Identify which cell holds the provided text, then report its (X, Y) central coordinate. 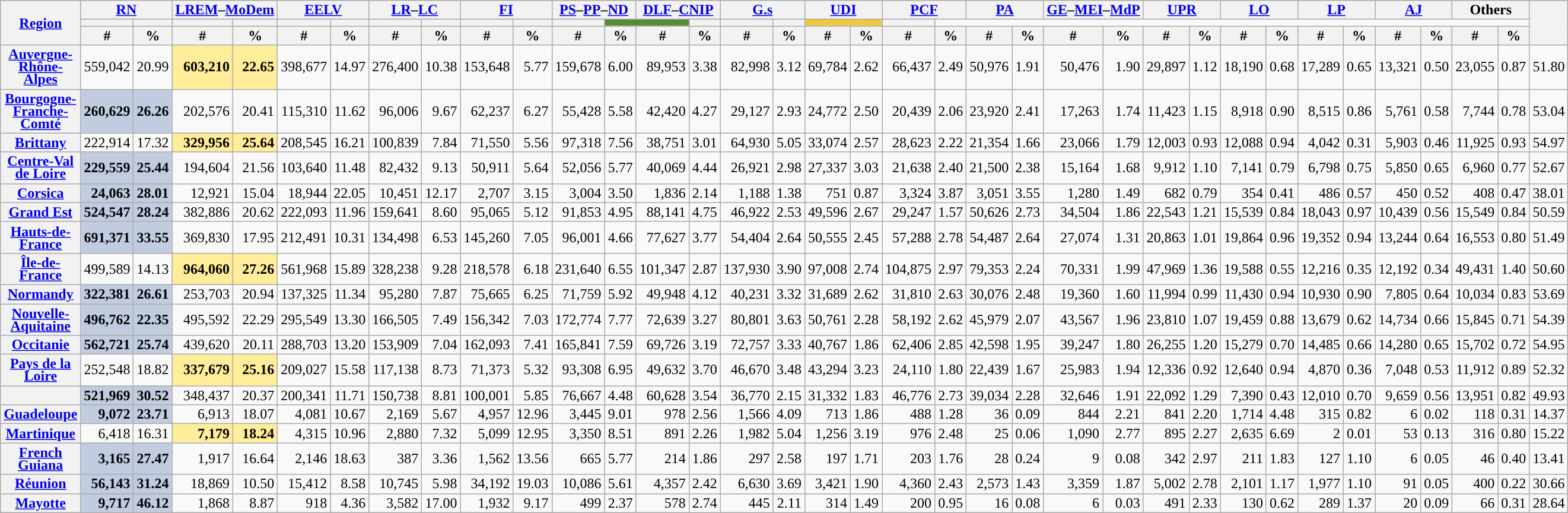
5.05 (789, 142)
6.69 (1281, 433)
682 (1166, 193)
42,598 (990, 345)
5.67 (441, 414)
1.17 (1281, 484)
17,289 (1321, 67)
49.93 (1548, 395)
46 (1475, 458)
0.47 (1514, 193)
6.95 (621, 370)
51.80 (1548, 67)
0.03 (1124, 503)
7,744 (1475, 111)
153,909 (395, 345)
0.58 (1437, 111)
20.11 (255, 345)
5.12 (533, 212)
10,439 (1398, 212)
603,210 (203, 67)
20 (1398, 503)
58,192 (909, 319)
12,921 (203, 193)
18.63 (350, 458)
0.92 (1204, 370)
LO (1259, 10)
27,337 (827, 167)
36 (990, 414)
0.40 (1514, 458)
13.56 (533, 458)
6.27 (533, 111)
2,707 (486, 193)
521,969 (107, 395)
200 (909, 503)
RN (126, 10)
214 (662, 458)
23,810 (1166, 319)
5.85 (533, 395)
95,280 (395, 294)
GE–MEI–MdP (1093, 10)
1.87 (1124, 484)
2.85 (950, 345)
Grand Est (40, 212)
46,776 (909, 395)
G.s (762, 10)
2.45 (866, 237)
0.41 (1281, 193)
7,805 (1398, 294)
2.14 (705, 193)
Hauts-de-France (40, 237)
2.20 (1204, 414)
20,863 (1166, 237)
82,998 (746, 67)
LP (1336, 10)
895 (1166, 433)
9,659 (1398, 395)
21,638 (909, 167)
117,138 (395, 370)
10,034 (1475, 294)
10.96 (350, 433)
PCF (924, 10)
0.89 (1514, 370)
3.90 (789, 268)
10.31 (350, 237)
4,357 (662, 484)
20.94 (255, 294)
Region (40, 23)
2.63 (950, 294)
4,315 (304, 433)
486 (1321, 193)
4.44 (705, 167)
1.15 (1204, 111)
0.71 (1514, 319)
1.71 (866, 458)
101,347 (662, 268)
71,759 (578, 294)
69,726 (662, 345)
24,110 (909, 370)
1.07 (1204, 319)
49,948 (662, 294)
15,549 (1475, 212)
62,406 (909, 345)
166,505 (395, 319)
134,498 (395, 237)
2.21 (1124, 414)
7.56 (621, 142)
382,886 (203, 212)
19,459 (1243, 319)
1.95 (1028, 345)
34,192 (486, 484)
FI (506, 10)
159,641 (395, 212)
UPR (1182, 10)
53.04 (1548, 111)
4.95 (621, 212)
5.56 (533, 142)
46,922 (746, 212)
53 (1398, 433)
9.13 (441, 167)
UDI (843, 10)
19,352 (1321, 237)
Auvergne-Rhône-Alpes (40, 67)
66,437 (909, 67)
8.87 (255, 503)
Others (1491, 10)
97,008 (827, 268)
3.54 (705, 395)
4,957 (486, 414)
0.52 (1437, 193)
25.44 (153, 167)
0.13 (1437, 433)
2.11 (789, 503)
3,324 (909, 193)
7.84 (441, 142)
19,360 (1073, 294)
3.36 (441, 458)
20.37 (255, 395)
2.33 (1204, 503)
559,042 (107, 67)
Brittany (40, 142)
15.89 (350, 268)
1.66 (1028, 142)
14,280 (1398, 345)
14.37 (1548, 414)
5.98 (441, 484)
12,088 (1243, 142)
52.67 (1548, 167)
8.81 (441, 395)
11.62 (350, 111)
Occitanie (40, 345)
25.74 (153, 345)
27,074 (1073, 237)
55,428 (578, 111)
11,912 (1475, 370)
43,294 (827, 370)
24,063 (107, 193)
7.87 (441, 294)
3,165 (107, 458)
2.41 (1028, 111)
5.58 (621, 111)
8.58 (350, 484)
0.72 (1514, 345)
5.92 (621, 294)
197 (827, 458)
1.74 (1124, 111)
13.20 (350, 345)
1.01 (1204, 237)
51.49 (1548, 237)
1.36 (1204, 268)
295,549 (304, 319)
1.96 (1124, 319)
6.18 (533, 268)
28.24 (153, 212)
8,918 (1243, 111)
72,639 (662, 319)
315 (1321, 414)
0.75 (1360, 167)
15,702 (1475, 345)
14.97 (350, 67)
18.07 (255, 414)
1,977 (1321, 484)
354 (1243, 193)
159,678 (578, 67)
0.24 (1028, 458)
561,968 (304, 268)
17.00 (441, 503)
Pays de la Loire (40, 370)
524,547 (107, 212)
13,679 (1321, 319)
26,921 (746, 167)
16,553 (1475, 237)
212,491 (304, 237)
3.48 (789, 370)
2.07 (1028, 319)
0.53 (1437, 370)
49,431 (1475, 268)
4.75 (705, 212)
8.51 (621, 433)
7,141 (1243, 167)
9.01 (621, 414)
10,451 (395, 193)
2.98 (789, 167)
33.55 (153, 237)
89,953 (662, 67)
13.30 (350, 319)
200,341 (304, 395)
203 (909, 458)
77,627 (662, 237)
10,086 (578, 484)
450 (1398, 193)
231,640 (578, 268)
2.38 (1028, 167)
2.42 (705, 484)
15.58 (350, 370)
2.06 (950, 111)
Réunion (40, 484)
1,932 (486, 503)
24,772 (827, 111)
29,897 (1166, 67)
7.05 (533, 237)
6.25 (533, 294)
19,864 (1243, 237)
100,001 (486, 395)
4.66 (621, 237)
26.26 (153, 111)
208,545 (304, 142)
0.22 (1514, 484)
31.24 (153, 484)
91 (1398, 484)
50.60 (1548, 268)
Normandy (40, 294)
1.20 (1204, 345)
218,578 (486, 268)
964,060 (203, 268)
1,714 (1243, 414)
15,845 (1475, 319)
209,027 (304, 370)
28,623 (909, 142)
5,099 (486, 433)
52.32 (1548, 370)
54.39 (1548, 319)
276,400 (395, 67)
5,002 (1166, 484)
3,421 (827, 484)
96,006 (395, 111)
50,761 (827, 319)
72,757 (746, 345)
1.37 (1360, 503)
16.31 (153, 433)
145,260 (486, 237)
12,010 (1321, 395)
1.79 (1124, 142)
289 (1321, 503)
15.22 (1548, 433)
Centre-Val de Loire (40, 167)
16.64 (255, 458)
80,801 (746, 319)
10.67 (350, 414)
1.76 (950, 458)
130 (1243, 503)
5.61 (621, 484)
3,582 (395, 503)
French Guiana (40, 458)
8.73 (441, 370)
5.32 (533, 370)
29,247 (909, 212)
15,539 (1243, 212)
69,784 (827, 67)
2,101 (1243, 484)
222,093 (304, 212)
1,090 (1073, 433)
39,034 (990, 395)
9,717 (107, 503)
4.27 (705, 111)
3.12 (789, 67)
118 (1475, 414)
22.29 (255, 319)
0.95 (950, 503)
2.26 (705, 433)
20.62 (255, 212)
19,588 (1243, 268)
211 (1243, 458)
54.95 (1548, 345)
491 (1166, 503)
229,559 (107, 167)
50,976 (990, 67)
Île-de-France (40, 268)
71,550 (486, 142)
4,360 (909, 484)
162,093 (486, 345)
0.99 (1204, 294)
4,042 (1321, 142)
0.36 (1360, 370)
EELV (323, 10)
0.43 (1281, 395)
43,567 (1073, 319)
Mayotte (40, 503)
841 (1166, 414)
0.46 (1437, 142)
12,216 (1321, 268)
2.58 (789, 458)
3.03 (866, 167)
11,430 (1243, 294)
7.32 (441, 433)
3,359 (1073, 484)
16 (990, 503)
12.95 (533, 433)
3,445 (578, 414)
3,004 (578, 193)
3.87 (950, 193)
1.60 (1124, 294)
Guadeloupe (40, 414)
7,390 (1243, 395)
54,404 (746, 237)
79,353 (990, 268)
47,969 (1166, 268)
28.01 (153, 193)
103,640 (304, 167)
LR–LC (415, 10)
12.96 (533, 414)
3,350 (578, 433)
18,869 (203, 484)
488 (909, 414)
0.83 (1514, 294)
2.49 (950, 67)
10,930 (1321, 294)
12,003 (1166, 142)
DLF–CNIP (678, 10)
AJ (1414, 10)
150,738 (395, 395)
30.66 (1548, 484)
13,951 (1475, 395)
7.41 (533, 345)
50,911 (486, 167)
25 (990, 433)
137,930 (746, 268)
66 (1475, 503)
52,056 (578, 167)
5.04 (789, 433)
100,839 (395, 142)
6,913 (203, 414)
137,325 (304, 294)
3.77 (705, 237)
3.63 (789, 319)
2.93 (789, 111)
328,238 (395, 268)
2,146 (304, 458)
691,371 (107, 237)
499 (578, 503)
50,555 (827, 237)
93,308 (578, 370)
22,092 (1166, 395)
1,256 (827, 433)
0.97 (1360, 212)
0.02 (1437, 414)
12,640 (1243, 370)
7,048 (1398, 370)
30,076 (990, 294)
54.97 (1548, 142)
0.68 (1281, 67)
348,437 (203, 395)
0.86 (1360, 111)
31,810 (909, 294)
16.21 (350, 142)
2.22 (950, 142)
46.12 (153, 503)
18,043 (1321, 212)
0.96 (1281, 237)
156,342 (486, 319)
1.40 (1514, 268)
9.28 (441, 268)
25.64 (255, 142)
297 (746, 458)
1.99 (1124, 268)
4,081 (304, 414)
27.26 (255, 268)
40,231 (746, 294)
2.57 (866, 142)
194,604 (203, 167)
252,548 (107, 370)
1,562 (486, 458)
2.37 (621, 503)
3,051 (990, 193)
13.41 (1548, 458)
0.34 (1437, 268)
0.01 (1360, 433)
9 (1073, 458)
10.38 (441, 67)
45,979 (990, 319)
14.13 (153, 268)
23,066 (1073, 142)
64,930 (746, 142)
38.01 (1548, 193)
13,244 (1398, 237)
2 (1321, 433)
0.88 (1281, 319)
Martinique (40, 433)
260,629 (107, 111)
12,336 (1166, 370)
17.32 (153, 142)
578 (662, 503)
5,850 (1398, 167)
75,665 (486, 294)
1.29 (1204, 395)
7.59 (621, 345)
2.87 (705, 268)
7.03 (533, 319)
11.71 (350, 395)
14,485 (1321, 345)
42,420 (662, 111)
95,065 (486, 212)
1,836 (662, 193)
165,841 (578, 345)
322,381 (107, 294)
27.47 (153, 458)
6.53 (441, 237)
5.64 (533, 167)
50,626 (990, 212)
5,903 (1398, 142)
2.77 (1124, 433)
2.56 (705, 414)
21,500 (990, 167)
1.67 (1028, 370)
PA (1005, 10)
337,679 (203, 370)
1.57 (950, 212)
9.17 (533, 503)
1.68 (1124, 167)
21,354 (990, 142)
7.77 (621, 319)
1.28 (950, 414)
17,263 (1073, 111)
60,628 (662, 395)
3.55 (1028, 193)
82,432 (395, 167)
15.04 (255, 193)
76,667 (578, 395)
3.27 (705, 319)
23.71 (153, 414)
28 (990, 458)
3.50 (621, 193)
153,648 (486, 67)
439,620 (203, 345)
12,192 (1398, 268)
2,169 (395, 414)
6,798 (1321, 167)
20,439 (909, 111)
0.55 (1281, 268)
495,592 (203, 319)
11.48 (350, 167)
62,237 (486, 111)
2.40 (950, 167)
713 (827, 414)
57,288 (909, 237)
2.50 (866, 111)
22.65 (255, 67)
408 (1475, 193)
2.43 (950, 484)
22.05 (350, 193)
36,770 (746, 395)
4.12 (705, 294)
91,853 (578, 212)
11,423 (1166, 111)
0.50 (1437, 67)
54,487 (990, 237)
0.77 (1514, 167)
978 (662, 414)
2.27 (1204, 433)
15,412 (304, 484)
3.69 (789, 484)
316 (1475, 433)
30.52 (153, 395)
1.94 (1124, 370)
562,721 (107, 345)
33,074 (827, 142)
3.32 (789, 294)
LREM–MoDem (225, 10)
53.69 (1548, 294)
3.38 (705, 67)
11,925 (1475, 142)
19.03 (533, 484)
1.43 (1028, 484)
9.67 (441, 111)
15,164 (1073, 167)
202,576 (203, 111)
445 (746, 503)
891 (662, 433)
22.35 (153, 319)
1,917 (203, 458)
2,635 (1243, 433)
11.96 (350, 212)
13,321 (1398, 67)
15,279 (1243, 345)
PS–PP–ND (594, 10)
4.09 (789, 414)
496,762 (107, 319)
6.00 (621, 67)
172,774 (578, 319)
25.16 (255, 370)
50,476 (1073, 67)
253,703 (203, 294)
0.06 (1028, 433)
2.24 (1028, 268)
32,646 (1073, 395)
21.56 (255, 167)
18.24 (255, 433)
6,960 (1475, 167)
387 (395, 458)
34,504 (1073, 212)
400 (1475, 484)
2.53 (789, 212)
26,255 (1166, 345)
5,761 (1398, 111)
0.78 (1514, 111)
9,912 (1166, 167)
0.57 (1360, 193)
4.36 (350, 503)
38,751 (662, 142)
49,632 (662, 370)
3.15 (533, 193)
7,179 (203, 433)
342 (1166, 458)
39,247 (1073, 345)
665 (578, 458)
26.61 (153, 294)
1,188 (746, 193)
17.95 (255, 237)
23,055 (1475, 67)
499,589 (107, 268)
40,767 (827, 345)
222,914 (107, 142)
46,670 (746, 370)
0.35 (1360, 268)
18,944 (304, 193)
1.12 (1204, 67)
369,830 (203, 237)
20.99 (153, 67)
2,880 (395, 433)
9,072 (107, 414)
1,868 (203, 503)
49,596 (827, 212)
18.82 (153, 370)
288,703 (304, 345)
25,983 (1073, 370)
29,127 (746, 111)
6,418 (107, 433)
115,310 (304, 111)
11,994 (1166, 294)
1.38 (789, 193)
844 (1073, 414)
8,515 (1321, 111)
127 (1321, 458)
12.17 (441, 193)
8.60 (441, 212)
976 (909, 433)
56,143 (107, 484)
10,745 (395, 484)
1,566 (746, 414)
14,734 (1398, 319)
918 (304, 503)
Corsica (40, 193)
Nouvelle-Aquitaine (40, 319)
314 (827, 503)
3.33 (789, 345)
22,439 (990, 370)
2.67 (866, 212)
50.59 (1548, 212)
1.31 (1124, 237)
10.50 (255, 484)
97,318 (578, 142)
2,573 (990, 484)
18,190 (1243, 67)
7.49 (441, 319)
7.04 (441, 345)
71,373 (486, 370)
329,956 (203, 142)
88,141 (662, 212)
6,630 (746, 484)
23,920 (990, 111)
1.21 (1204, 212)
751 (827, 193)
4,870 (1321, 370)
31,332 (827, 395)
3.23 (866, 370)
22,543 (1166, 212)
96,001 (578, 237)
1,280 (1073, 193)
104,875 (909, 268)
20.41 (255, 111)
3.01 (705, 142)
1,982 (746, 433)
Bourgogne-Franche-Comté (40, 111)
31,689 (827, 294)
6.55 (621, 268)
2.15 (789, 395)
11.34 (350, 294)
40,069 (662, 167)
3.70 (705, 370)
398,677 (304, 67)
28.64 (1548, 503)
70,331 (1073, 268)
